Search for the cell housing the specified text and yield its (X, Y) center coordinate. 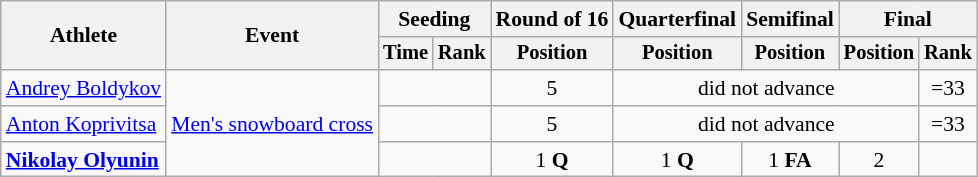
Semifinal (790, 19)
Event (272, 36)
Round of 16 (552, 19)
Seeding (434, 19)
Anton Koprivitsa (84, 124)
Final (908, 19)
Athlete (84, 36)
Men's snowboard cross (272, 124)
Time (406, 54)
Andrey Boldykov (84, 88)
Quarterfinal (677, 19)
